Pinpoint the cell where the given text exists, returning its [x, y] midpoint coordinate. 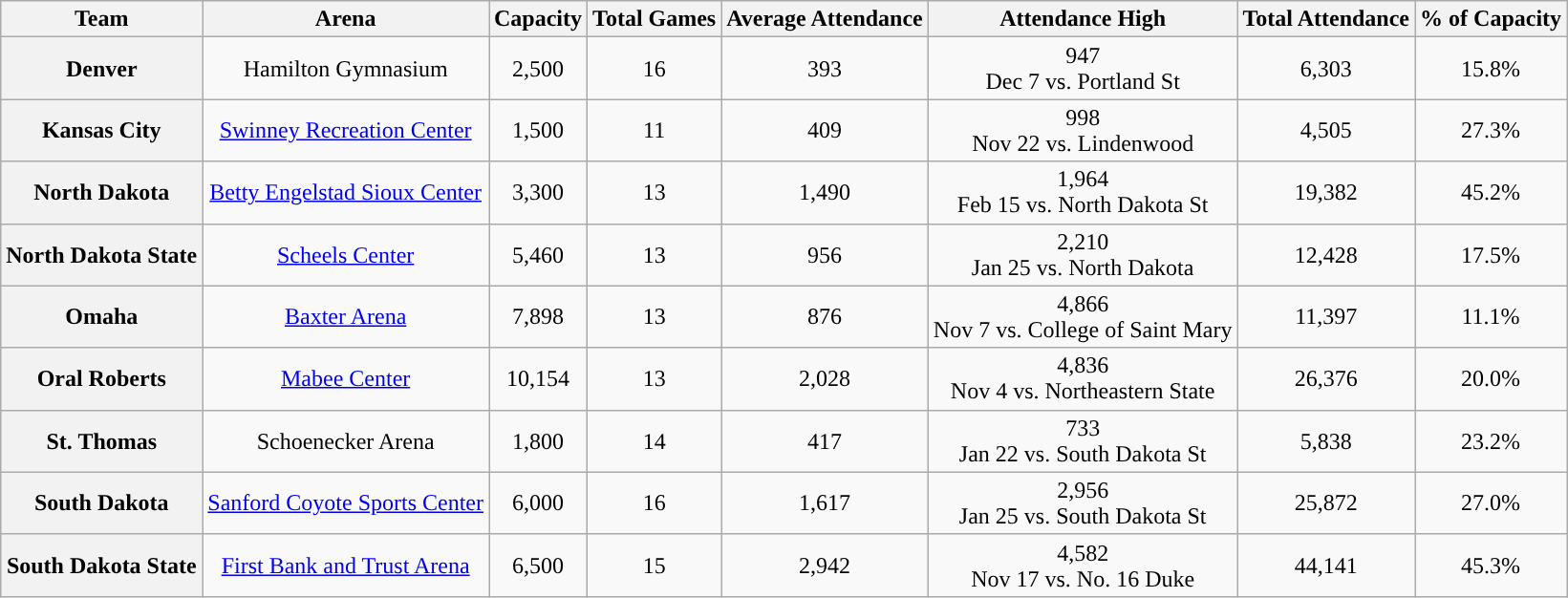
393 [826, 69]
St. Thomas [101, 441]
1,964Feb 15 vs. North Dakota St [1083, 193]
North Dakota State [101, 254]
15 [655, 566]
20.0% [1491, 378]
North Dakota [101, 193]
876 [826, 317]
6,500 [539, 566]
2,500 [539, 69]
947Dec 7 vs. Portland St [1083, 69]
Capacity [539, 19]
6,000 [539, 502]
Total Games [655, 19]
27.0% [1491, 502]
Total Attendance [1326, 19]
733Jan 22 vs. South Dakota St [1083, 441]
% of Capacity [1491, 19]
15.8% [1491, 69]
Betty Engelstad Sioux Center [346, 193]
Mabee Center [346, 378]
Kansas City [101, 130]
10,154 [539, 378]
998Nov 22 vs. Lindenwood [1083, 130]
17.5% [1491, 254]
Scheels Center [346, 254]
Denver [101, 69]
Schoenecker Arena [346, 441]
Team [101, 19]
South Dakota State [101, 566]
12,428 [1326, 254]
26,376 [1326, 378]
2,956Jan 25 vs. South Dakota St [1083, 502]
1,500 [539, 130]
956 [826, 254]
Average Attendance [826, 19]
11,397 [1326, 317]
Baxter Arena [346, 317]
44,141 [1326, 566]
45.2% [1491, 193]
1,800 [539, 441]
South Dakota [101, 502]
2,028 [826, 378]
5,460 [539, 254]
1,490 [826, 193]
11.1% [1491, 317]
19,382 [1326, 193]
27.3% [1491, 130]
Attendance High [1083, 19]
45.3% [1491, 566]
2,210Jan 25 vs. North Dakota [1083, 254]
4,866Nov 7 vs. College of Saint Mary [1083, 317]
14 [655, 441]
Oral Roberts [101, 378]
Hamilton Gymnasium [346, 69]
3,300 [539, 193]
25,872 [1326, 502]
1,617 [826, 502]
6,303 [1326, 69]
5,838 [1326, 441]
Arena [346, 19]
Swinney Recreation Center [346, 130]
409 [826, 130]
4,836Nov 4 vs. Northeastern State [1083, 378]
4,582Nov 17 vs. No. 16 Duke [1083, 566]
Sanford Coyote Sports Center [346, 502]
417 [826, 441]
Omaha [101, 317]
23.2% [1491, 441]
11 [655, 130]
First Bank and Trust Arena [346, 566]
2,942 [826, 566]
4,505 [1326, 130]
7,898 [539, 317]
